Return the [X, Y] coordinate for the center point of the cell that contains the specified text.  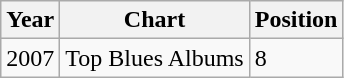
Top Blues Albums [154, 58]
Chart [154, 20]
2007 [30, 58]
8 [296, 58]
Position [296, 20]
Year [30, 20]
